Find where the given text appears and provide that cell's center as (x, y) coordinate. 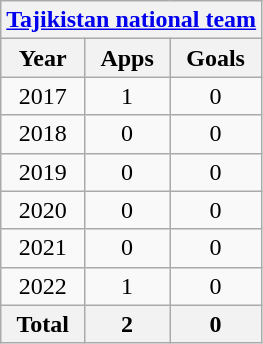
Year (43, 58)
Apps (128, 58)
2021 (43, 248)
2 (128, 324)
Goals (216, 58)
2017 (43, 96)
Tajikistan national team (132, 20)
2022 (43, 286)
Total (43, 324)
2020 (43, 210)
2018 (43, 134)
2019 (43, 172)
